Detect which cell encompasses the target text, then output its (X, Y) center coordinate. 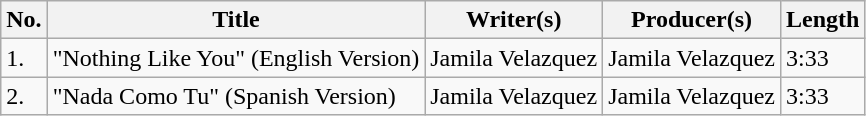
Producer(s) (692, 20)
Title (236, 20)
"Nothing Like You" (English Version) (236, 58)
Length (822, 20)
2. (24, 96)
No. (24, 20)
1. (24, 58)
"Nada Como Tu" (Spanish Version) (236, 96)
Writer(s) (514, 20)
